Identify which cell holds the provided text, then report its [x, y] central coordinate. 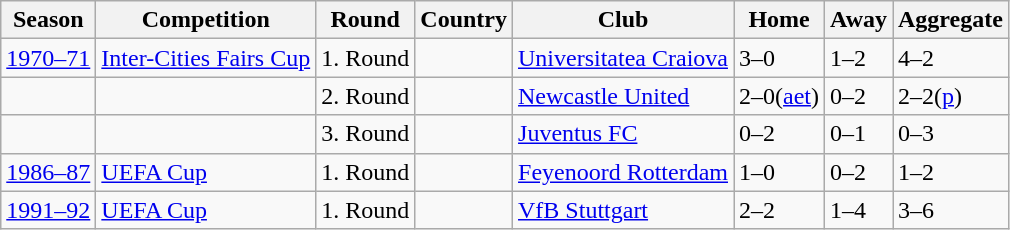
0–3 [950, 134]
2–2(p) [950, 96]
3–0 [780, 58]
1991–92 [48, 210]
Home [780, 20]
1970–71 [48, 58]
Newcastle United [624, 96]
Feyenoord Rotterdam [624, 172]
4–2 [950, 58]
VfB Stuttgart [624, 210]
Country [464, 20]
Away [859, 20]
3–6 [950, 210]
Universitatea Craiova [624, 58]
Aggregate [950, 20]
1–4 [859, 210]
Juventus FC [624, 134]
Season [48, 20]
Competition [206, 20]
2–0(aet) [780, 96]
1–0 [780, 172]
3. Round [366, 134]
Round [366, 20]
2–2 [780, 210]
2. Round [366, 96]
Inter-Cities Fairs Cup [206, 58]
1986–87 [48, 172]
0–1 [859, 134]
Club [624, 20]
